Provide the [x, y] coordinate of the cell's center where the given text is located.  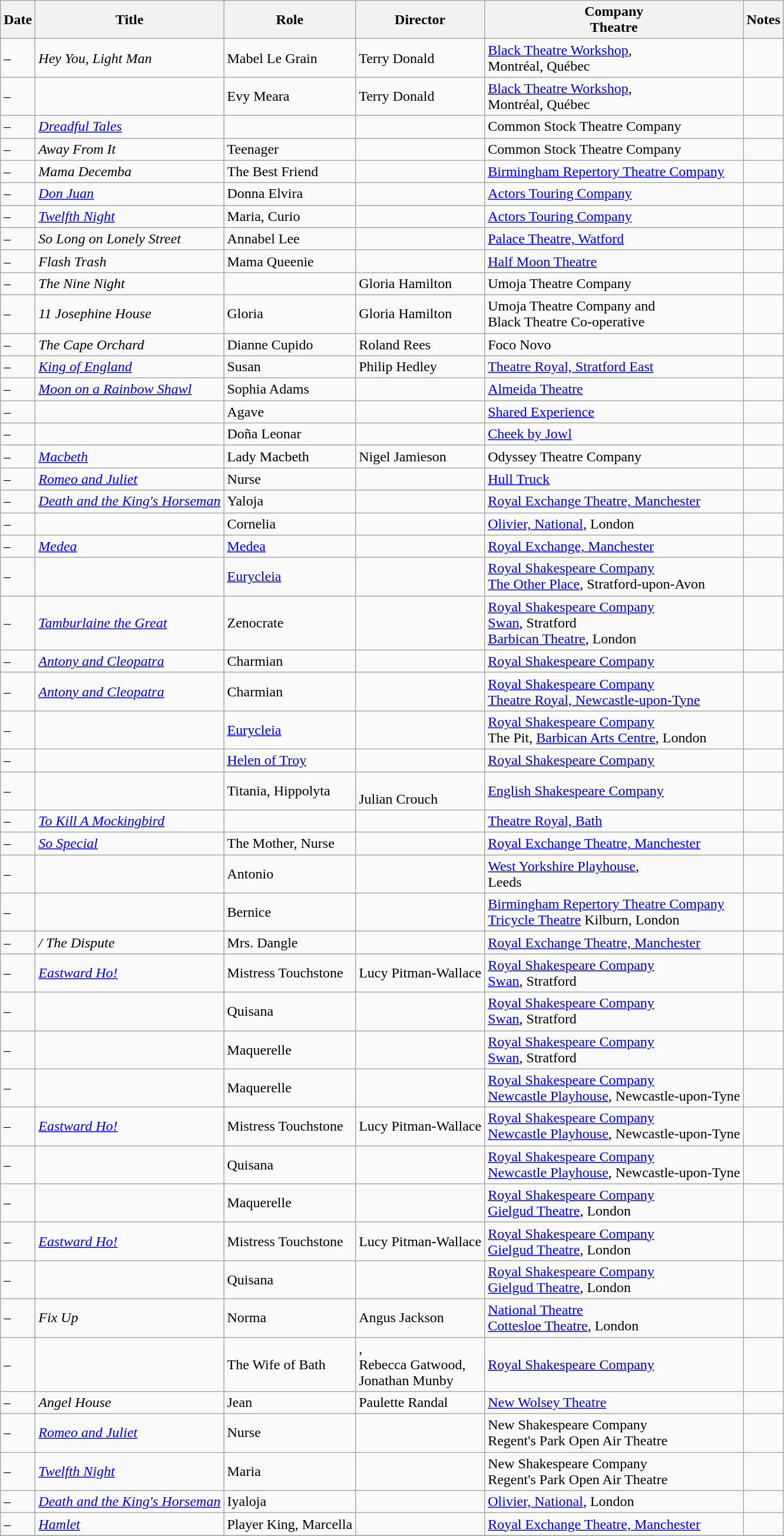
The Nine Night [130, 283]
Zenocrate [290, 623]
Hey You, Light Man [130, 58]
Yaloja [290, 501]
Fix Up [130, 1317]
Palace Theatre, Watford [614, 239]
Mabel Le Grain [290, 58]
Half Moon Theatre [614, 261]
Cheek by Jowl [614, 434]
Player King, Marcella [290, 1524]
Hull Truck [614, 479]
Tamburlaine the Great [130, 623]
Paulette Randal [421, 1403]
Flash Trash [130, 261]
/ The Dispute [130, 943]
King of England [130, 367]
Almeida Theatre [614, 389]
Shared Experience [614, 412]
Mama Decemba [130, 171]
Doña Leonar [290, 434]
Cornelia [290, 524]
Dreadful Tales [130, 127]
Agave [290, 412]
Director [421, 20]
Maria [290, 1472]
Iyaloja [290, 1502]
Royal Shakespeare CompanySwan, StratfordBarbican Theatre, London [614, 623]
Norma [290, 1317]
Susan [290, 367]
Maria, Curio [290, 216]
Royal Shakespeare CompanyTheatre Royal, Newcastle-upon-Tyne [614, 692]
West Yorkshire Playhouse,Leeds [614, 874]
Angel House [130, 1403]
Donna Elvira [290, 194]
Foco Novo [614, 345]
The Cape Orchard [130, 345]
Bernice [290, 912]
Moon on a Rainbow Shawl [130, 389]
Jean [290, 1403]
Royal Exchange, Manchester [614, 546]
Birmingham Repertory Theatre Company [614, 171]
English Shakespeare Company [614, 791]
Hamlet [130, 1524]
Teenager [290, 149]
Lady Macbeth [290, 457]
Gloria [290, 313]
So Long on Lonely Street [130, 239]
Date [18, 20]
, Rebecca Gatwood, Jonathan Munby [421, 1365]
Antonio [290, 874]
Don Juan [130, 194]
Umoja Theatre Company andBlack Theatre Co-operative [614, 313]
Titania, Hippolyta [290, 791]
Macbeth [130, 457]
The Best Friend [290, 171]
Roland Rees [421, 345]
Theatre Royal, Stratford East [614, 367]
Philip Hedley [421, 367]
Away From It [130, 149]
Odyssey Theatre Company [614, 457]
Evy Meara [290, 97]
Nigel Jamieson [421, 457]
Angus Jackson [421, 1317]
Umoja Theatre Company [614, 283]
The Wife of Bath [290, 1365]
Mama Queenie [290, 261]
Helen of Troy [290, 760]
Notes [763, 20]
Birmingham Repertory Theatre CompanyTricycle Theatre Kilburn, London [614, 912]
CompanyTheatre [614, 20]
New Wolsey Theatre [614, 1403]
Title [130, 20]
To Kill A Mockingbird [130, 821]
Theatre Royal, Bath [614, 821]
Julian Crouch [421, 791]
So Special [130, 844]
Mrs. Dangle [290, 943]
Annabel Lee [290, 239]
Sophia Adams [290, 389]
Role [290, 20]
The Mother, Nurse [290, 844]
Royal Shakespeare CompanyThe Other Place, Stratford-upon-Avon [614, 576]
Royal Shakespeare CompanyThe Pit, Barbican Arts Centre, London [614, 729]
Dianne Cupido [290, 345]
11 Josephine House [130, 313]
National TheatreCottesloe Theatre, London [614, 1317]
